For the text-containing cell, return its midpoint in (x, y) coordinate format. 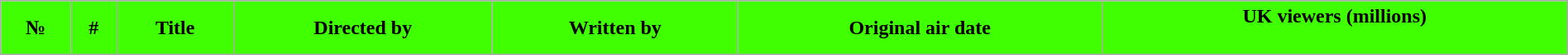
Title (175, 28)
Original air date (920, 28)
№ (36, 28)
Written by (615, 28)
UK viewers (millions) (1335, 28)
# (94, 28)
Directed by (362, 28)
